Locate the cell with the specified text and output its [x, y] center coordinate. 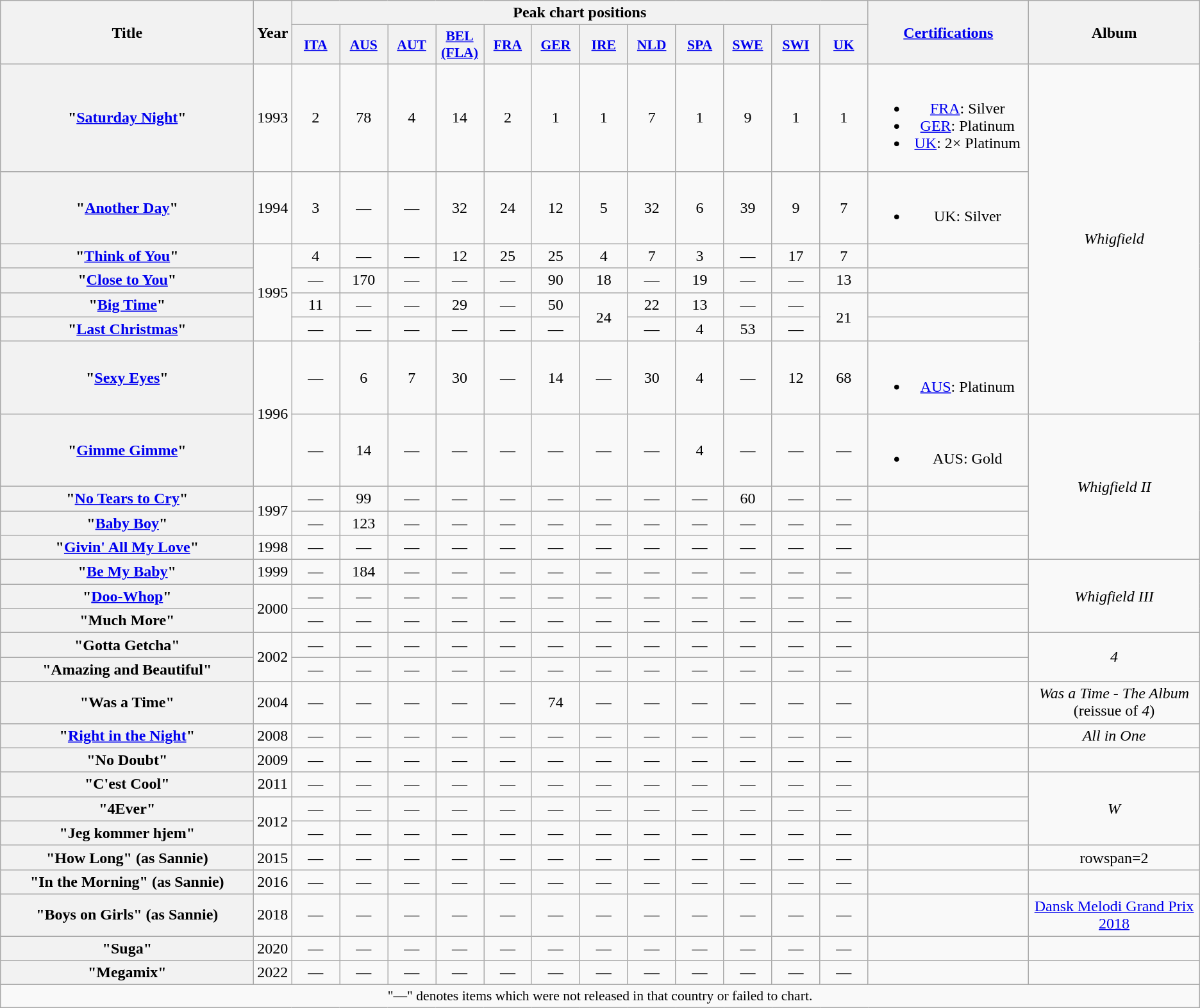
"Amazing and Beautiful" [127, 669]
Was a Time - The Album (reissue of 4) [1114, 703]
SWI [796, 45]
"Big Time" [127, 305]
NLD [651, 45]
"Baby Boy" [127, 523]
"Boys on Girls" (as Sannie) [127, 914]
1995 [273, 292]
2002 [273, 657]
"Jeg kommer hjem" [127, 833]
99 [364, 498]
Year [273, 32]
2020 [273, 948]
Peak chart positions [579, 13]
"Another Day" [127, 208]
"How Long" (as Sannie) [127, 857]
2004 [273, 703]
"—" denotes items which were not released in that country or failed to chart. [600, 996]
W [1114, 809]
5 [604, 208]
"Close to You" [127, 280]
"No Tears to Cry" [127, 498]
SPA [700, 45]
AUS: Gold [949, 450]
AUS [364, 45]
17 [796, 256]
UK: Silver [949, 208]
2016 [273, 882]
1994 [273, 208]
rowspan=2 [1114, 857]
"Suga" [127, 948]
"No Doubt" [127, 760]
1999 [273, 572]
53 [747, 329]
All in One [1114, 735]
ITA [315, 45]
"Right in the Night" [127, 735]
74 [555, 703]
2022 [273, 973]
"4Ever" [127, 809]
90 [555, 280]
"Gotta Getcha" [127, 645]
170 [364, 280]
2000 [273, 609]
60 [747, 498]
50 [555, 305]
SWE [747, 45]
18 [604, 280]
UK [844, 45]
"Think of You" [127, 256]
Whigfield [1114, 239]
1998 [273, 548]
GER [555, 45]
39 [747, 208]
"In the Morning" (as Sannie) [127, 882]
"Gimme Gimme" [127, 450]
21 [844, 317]
"Much More" [127, 621]
1997 [273, 510]
"Sexy Eyes" [127, 377]
2009 [273, 760]
FRA: SilverGER: PlatinumUK: 2× Platinum [949, 118]
Album [1114, 32]
BEL (FLA) [460, 45]
Whigfield II [1114, 486]
AUS: Platinum [949, 377]
123 [364, 523]
2018 [273, 914]
1993 [273, 118]
2008 [273, 735]
"Saturday Night" [127, 118]
"C'est Cool" [127, 784]
"Was a Time" [127, 703]
"Last Christmas" [127, 329]
11 [315, 305]
"Be My Baby" [127, 572]
FRA [508, 45]
Title [127, 32]
2011 [273, 784]
1996 [273, 414]
Certifications [949, 32]
78 [364, 118]
AUT [412, 45]
19 [700, 280]
IRE [604, 45]
"Givin' All My Love" [127, 548]
"Megamix" [127, 973]
29 [460, 305]
2015 [273, 857]
Dansk Melodi Grand Prix 2018 [1114, 914]
"Doo-Whop" [127, 596]
68 [844, 377]
2012 [273, 821]
184 [364, 572]
Whigfield III [1114, 596]
22 [651, 305]
